Find where the given text appears and provide that cell's center as [x, y] coordinate. 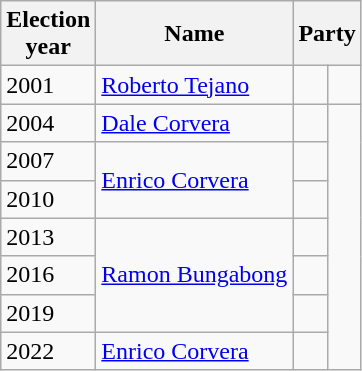
2004 [48, 123]
Electionyear [48, 34]
2013 [48, 237]
2001 [48, 85]
Roberto Tejano [194, 85]
2016 [48, 275]
Name [194, 34]
2007 [48, 161]
2019 [48, 313]
Ramon Bungabong [194, 275]
2022 [48, 351]
Party [327, 34]
2010 [48, 199]
Dale Corvera [194, 123]
